Extract the [x, y] coordinate from the center of the cell holding the provided text.  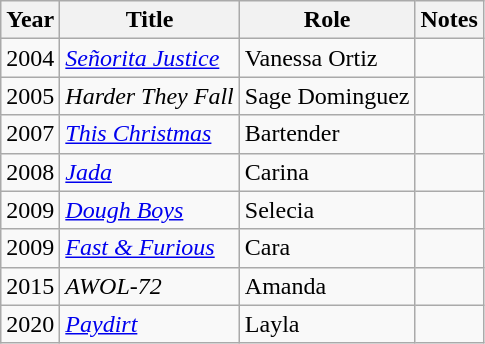
Layla [327, 324]
Jada [150, 172]
Year [30, 20]
2020 [30, 324]
2005 [30, 96]
This Christmas [150, 134]
Fast & Furious [150, 248]
Señorita Justice [150, 58]
AWOL-72 [150, 286]
Bartender [327, 134]
Amanda [327, 286]
Role [327, 20]
Carina [327, 172]
Vanessa Ortiz [327, 58]
Harder They Fall [150, 96]
2015 [30, 286]
Cara [327, 248]
Paydirt [150, 324]
2007 [30, 134]
Title [150, 20]
Notes [449, 20]
Selecia [327, 210]
2004 [30, 58]
2008 [30, 172]
Sage Dominguez [327, 96]
Dough Boys [150, 210]
